Determine the (X, Y) coordinate at the center of the cell enclosing the given text.  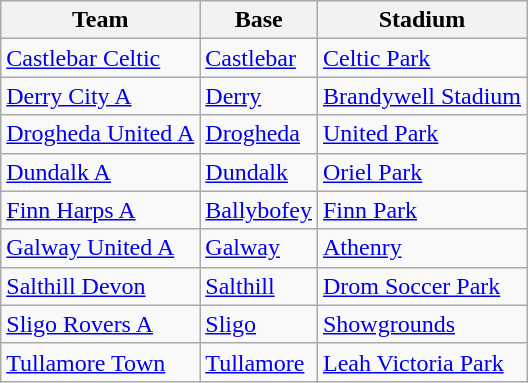
Dundalk A (100, 172)
Galway (259, 248)
United Park (422, 134)
Derry City A (100, 96)
Finn Harps A (100, 210)
Showgrounds (422, 324)
Sligo Rovers A (100, 324)
Drogheda United A (100, 134)
Dundalk (259, 172)
Drogheda (259, 134)
Tullamore Town (100, 362)
Drom Soccer Park (422, 286)
Team (100, 20)
Celtic Park (422, 58)
Derry (259, 96)
Base (259, 20)
Stadium (422, 20)
Brandywell Stadium (422, 96)
Sligo (259, 324)
Leah Victoria Park (422, 362)
Castlebar (259, 58)
Salthill Devon (100, 286)
Athenry (422, 248)
Ballybofey (259, 210)
Castlebar Celtic (100, 58)
Salthill (259, 286)
Tullamore (259, 362)
Oriel Park (422, 172)
Galway United A (100, 248)
Finn Park (422, 210)
